Identify which cell holds the provided text, then report its [X, Y] central coordinate. 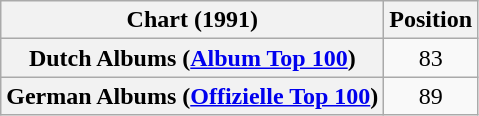
Chart (1991) [192, 20]
Position [431, 20]
German Albums (Offizielle Top 100) [192, 96]
89 [431, 96]
Dutch Albums (Album Top 100) [192, 58]
83 [431, 58]
